For the text-containing cell, return its midpoint in (x, y) coordinate format. 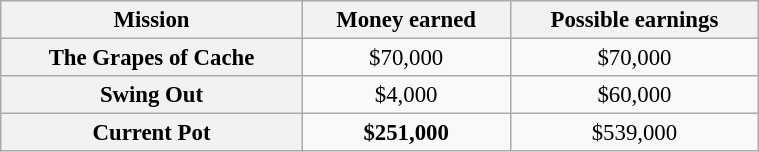
$4,000 (406, 95)
$251,000 (406, 133)
Possible earnings (635, 20)
Money earned (406, 20)
$539,000 (635, 133)
Current Pot (151, 133)
Mission (151, 20)
The Grapes of Cache (151, 57)
Swing Out (151, 95)
$60,000 (635, 95)
